Identify which cell holds the provided text, then report its (X, Y) central coordinate. 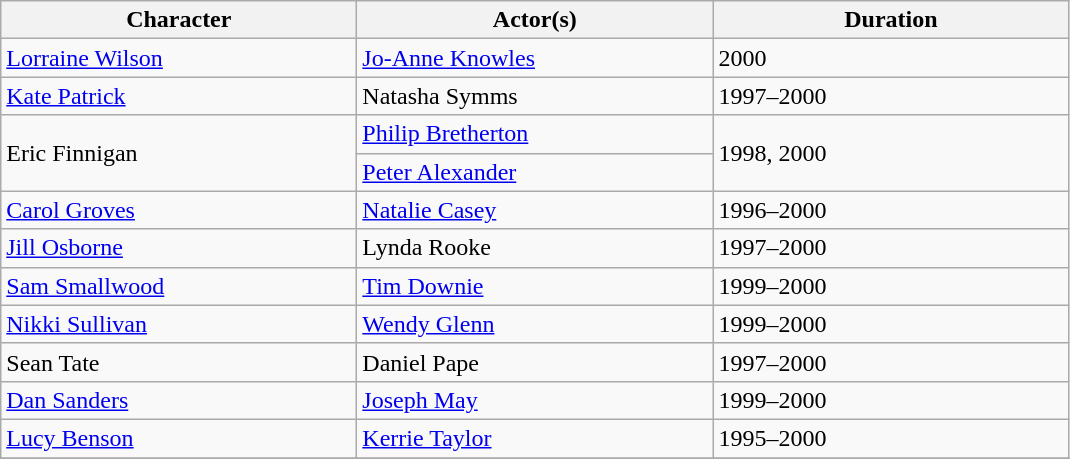
Dan Sanders (179, 400)
1996–2000 (891, 210)
Sam Smallwood (179, 286)
2000 (891, 58)
Duration (891, 20)
Sean Tate (179, 362)
Character (179, 20)
Natalie Casey (535, 210)
Natasha Symms (535, 96)
1998, 2000 (891, 153)
Jo-Anne Knowles (535, 58)
Lynda Rooke (535, 248)
Nikki Sullivan (179, 324)
Jill Osborne (179, 248)
Tim Downie (535, 286)
Lucy Benson (179, 438)
Kerrie Taylor (535, 438)
Joseph May (535, 400)
Carol Groves (179, 210)
Wendy Glenn (535, 324)
Daniel Pape (535, 362)
Eric Finnigan (179, 153)
Philip Bretherton (535, 134)
Actor(s) (535, 20)
1995–2000 (891, 438)
Lorraine Wilson (179, 58)
Peter Alexander (535, 172)
Kate Patrick (179, 96)
